Provide the [x, y] coordinate of the cell's center where the given text is located.  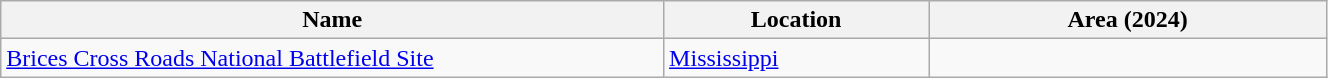
Area (2024) [1128, 20]
Name [332, 20]
Brices Cross Roads National Battlefield Site [332, 58]
Location [796, 20]
Mississippi [796, 58]
